Detect which cell encompasses the target text, then output its (X, Y) center coordinate. 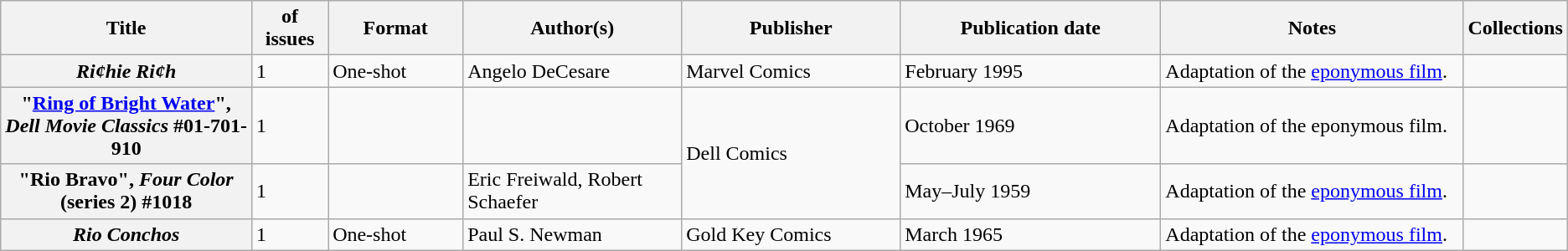
February 1995 (1030, 71)
Eric Freiwald, Robert Schaefer (573, 191)
Title (126, 28)
of issues (290, 28)
Collections (1515, 28)
Marvel Comics (791, 71)
Author(s) (573, 28)
Publication date (1030, 28)
Publisher (791, 28)
Paul S. Newman (573, 234)
Angelo DeCesare (573, 71)
October 1969 (1030, 125)
"Rio Bravo", Four Color (series 2) #1018 (126, 191)
Dell Comics (791, 152)
Rio Conchos (126, 234)
Ri¢hie Ri¢h (126, 71)
Format (395, 28)
Gold Key Comics (791, 234)
May–July 1959 (1030, 191)
March 1965 (1030, 234)
"Ring of Bright Water", Dell Movie Classics #01-701-910 (126, 125)
Notes (1312, 28)
